Determine the (X, Y) coordinate at the center of the cell enclosing the given text.  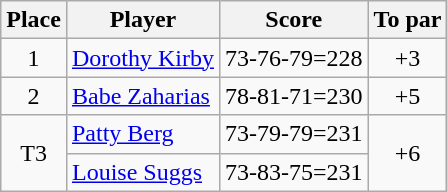
Babe Zaharias (142, 96)
Louise Suggs (142, 172)
73-83-75=231 (294, 172)
+3 (408, 58)
To par (408, 20)
T3 (34, 153)
73-79-79=231 (294, 134)
+5 (408, 96)
Score (294, 20)
78-81-71=230 (294, 96)
Patty Berg (142, 134)
Dorothy Kirby (142, 58)
Place (34, 20)
2 (34, 96)
1 (34, 58)
Player (142, 20)
+6 (408, 153)
73-76-79=228 (294, 58)
